From the cell containing the given text, extract its center point as [X, Y] coordinate. 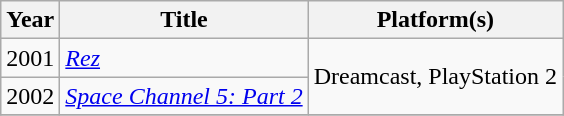
Year [30, 20]
Platform(s) [435, 20]
2001 [30, 58]
2002 [30, 96]
Space Channel 5: Part 2 [184, 96]
Title [184, 20]
Rez [184, 58]
Dreamcast, PlayStation 2 [435, 77]
